Return the (X, Y) coordinate for the center point of the cell that contains the specified text.  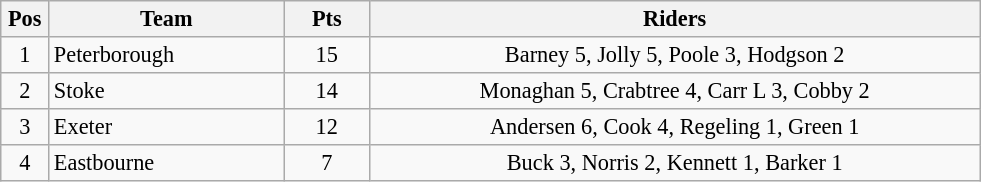
Pos (25, 19)
Barney 5, Jolly 5, Poole 3, Hodgson 2 (674, 55)
Buck 3, Norris 2, Kennett 1, Barker 1 (674, 162)
Riders (674, 19)
Stoke (166, 90)
1 (25, 55)
Exeter (166, 126)
Pts (326, 19)
Eastbourne (166, 162)
Monaghan 5, Crabtree 4, Carr L 3, Cobby 2 (674, 90)
7 (326, 162)
15 (326, 55)
12 (326, 126)
14 (326, 90)
Peterborough (166, 55)
3 (25, 126)
4 (25, 162)
Team (166, 19)
2 (25, 90)
Andersen 6, Cook 4, Regeling 1, Green 1 (674, 126)
